Scan for the cell matching the given text and deliver its [x, y] coordinate at center. 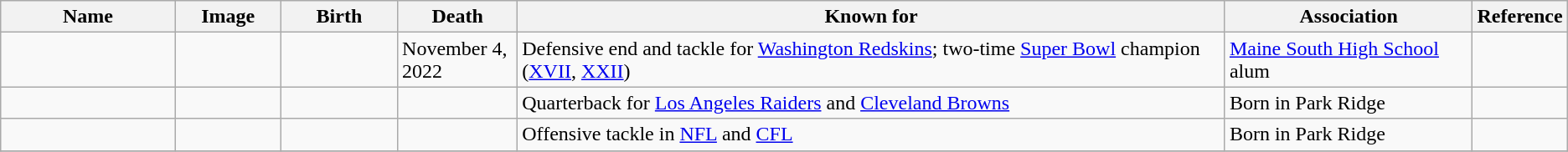
Maine South High School alum [1349, 60]
Association [1349, 17]
Defensive end and tackle for Washington Redskins; two-time Super Bowl champion (XVII, XXII) [871, 60]
Image [228, 17]
Birth [338, 17]
November 4, 2022 [457, 60]
Known for [871, 17]
Offensive tackle in NFL and CFL [871, 134]
Reference [1519, 17]
Name [88, 17]
Quarterback for Los Angeles Raiders and Cleveland Browns [871, 103]
Death [457, 17]
